Provide the (X, Y) coordinate of the cell's center where the given text is located.  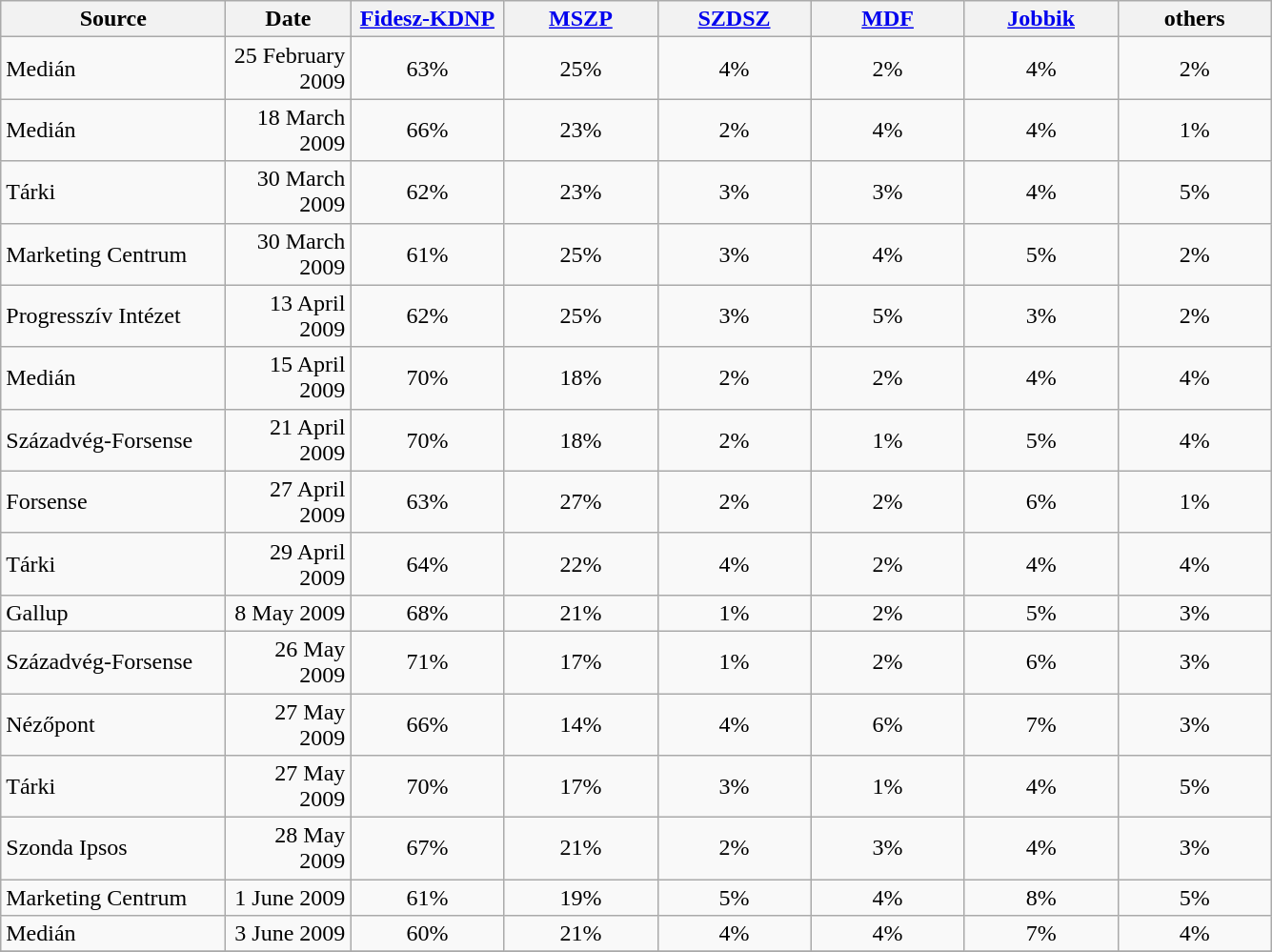
15 April 2009 (288, 377)
18 March 2009 (288, 130)
29 April 2009 (288, 564)
26 May 2009 (288, 661)
Progresszív Intézet (113, 316)
1 June 2009 (288, 898)
60% (427, 934)
Nézőpont (113, 724)
21 April 2009 (288, 440)
SZDSZ (734, 19)
28 May 2009 (288, 848)
64% (427, 564)
19% (581, 898)
3 June 2009 (288, 934)
14% (581, 724)
68% (427, 613)
others (1195, 19)
Szonda Ipsos (113, 848)
Date (288, 19)
Source (113, 19)
71% (427, 661)
27% (581, 501)
Jobbik (1040, 19)
Forsense (113, 501)
27 April 2009 (288, 501)
8% (1040, 898)
Fidesz-KDNP (427, 19)
8 May 2009 (288, 613)
67% (427, 848)
Gallup (113, 613)
MDF (888, 19)
22% (581, 564)
MSZP (581, 19)
13 April 2009 (288, 316)
25 February 2009 (288, 69)
